Capture the cell that displays the provided text and extract its [X, Y] central coordinate. 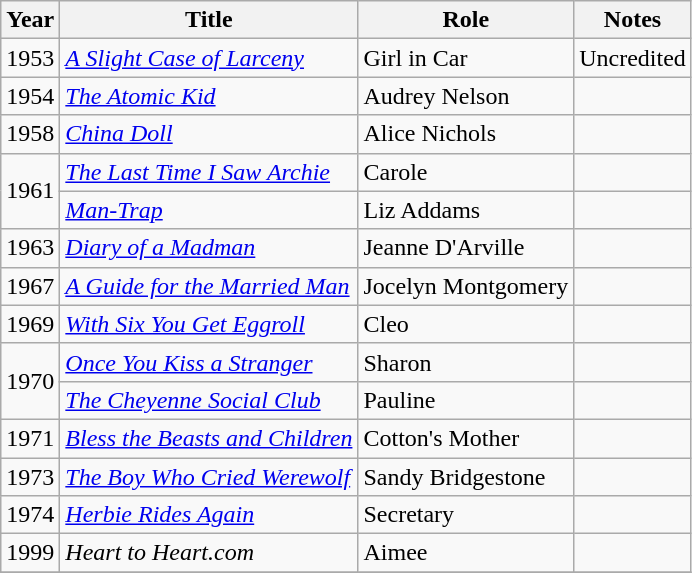
1974 [30, 515]
Title [209, 20]
Man-Trap [209, 210]
Cotton's Mother [466, 438]
Heart to Heart.com [209, 553]
The Cheyenne Social Club [209, 400]
Pauline [466, 400]
1961 [30, 191]
With Six You Get Eggroll [209, 324]
Jeanne D'Arville [466, 248]
Herbie Rides Again [209, 515]
Girl in Car [466, 58]
A Guide for the Married Man [209, 286]
1953 [30, 58]
Sandy Bridgestone [466, 477]
Carole [466, 172]
1967 [30, 286]
Bless the Beasts and Children [209, 438]
Diary of a Madman [209, 248]
Uncredited [633, 58]
1973 [30, 477]
Cleo [466, 324]
1999 [30, 553]
Year [30, 20]
A Slight Case of Larceny [209, 58]
1958 [30, 134]
1954 [30, 96]
1971 [30, 438]
Notes [633, 20]
The Atomic Kid [209, 96]
Role [466, 20]
Alice Nichols [466, 134]
Secretary [466, 515]
The Last Time I Saw Archie [209, 172]
1969 [30, 324]
Jocelyn Montgomery [466, 286]
1970 [30, 381]
Aimee [466, 553]
China Doll [209, 134]
Sharon [466, 362]
1963 [30, 248]
The Boy Who Cried Werewolf [209, 477]
Audrey Nelson [466, 96]
Once You Kiss a Stranger [209, 362]
Liz Addams [466, 210]
